From the cell containing the given text, extract its center point as (X, Y) coordinate. 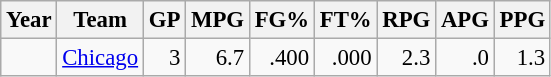
Year (29, 20)
FG% (282, 20)
Team (100, 20)
2.3 (406, 58)
RPG (406, 20)
6.7 (218, 58)
MPG (218, 20)
3 (164, 58)
1.3 (522, 58)
.0 (466, 58)
Chicago (100, 58)
PPG (522, 20)
FT% (346, 20)
.400 (282, 58)
.000 (346, 58)
GP (164, 20)
APG (466, 20)
